Provide the [x, y] coordinate of the cell's center where the given text is located.  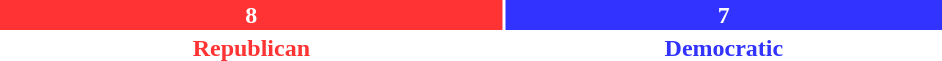
8 [252, 15]
7 [724, 15]
